Determine the [x, y] coordinate at the center of the cell enclosing the given text.  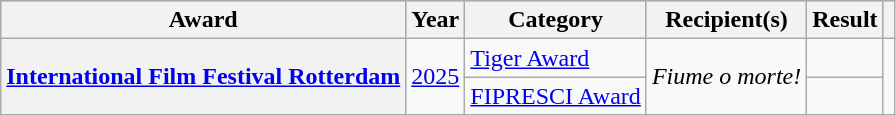
Category [556, 20]
2025 [436, 77]
Fiume o morte! [726, 77]
International Film Festival Rotterdam [204, 77]
Tiger Award [556, 58]
Result [845, 20]
Award [204, 20]
Year [436, 20]
Recipient(s) [726, 20]
FIPRESCI Award [556, 96]
